Scan for the cell matching the given text and deliver its (x, y) coordinate at center. 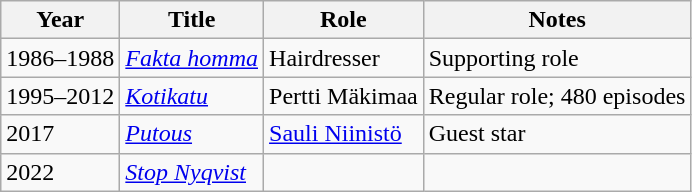
Sauli Niinistö (344, 134)
1986–1988 (60, 58)
Title (192, 20)
Year (60, 20)
Notes (557, 20)
Guest star (557, 134)
Supporting role (557, 58)
Putous (192, 134)
Stop Nyqvist (192, 172)
Pertti Mäkimaa (344, 96)
Kotikatu (192, 96)
Role (344, 20)
Hairdresser (344, 58)
2022 (60, 172)
Fakta homma (192, 58)
2017 (60, 134)
1995–2012 (60, 96)
Regular role; 480 episodes (557, 96)
